Scan for the cell matching the given text and deliver its (x, y) coordinate at center. 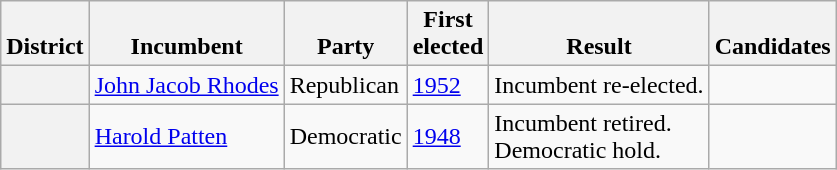
1948 (448, 136)
Republican (346, 85)
Candidates (772, 34)
Democratic (346, 136)
1952 (448, 85)
Incumbent (186, 34)
Party (346, 34)
John Jacob Rhodes (186, 85)
Result (599, 34)
Incumbent re-elected. (599, 85)
District (45, 34)
Harold Patten (186, 136)
Incumbent retired.Democratic hold. (599, 136)
Firstelected (448, 34)
